Provide the (x, y) coordinate of the cell's center where the given text is located.  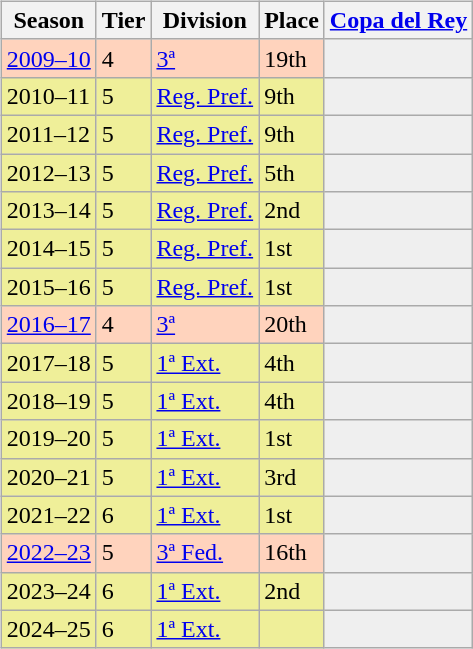
2019–20 (48, 439)
2021–22 (48, 515)
Copa del Rey (398, 20)
2014–15 (48, 249)
2023–24 (48, 591)
2017–18 (48, 363)
3rd (292, 477)
2009–10 (48, 58)
2020–21 (48, 477)
20th (292, 325)
19th (292, 58)
2011–12 (48, 134)
Tier (124, 20)
5th (292, 173)
2015–16 (48, 287)
2012–13 (48, 173)
2018–19 (48, 401)
2010–11 (48, 96)
3ª Fed. (205, 553)
2024–25 (48, 629)
16th (292, 553)
Season (48, 20)
2013–14 (48, 211)
2022–23 (48, 553)
Division (205, 20)
Place (292, 20)
2016–17 (48, 325)
